Pinpoint the cell where the given text exists, returning its (x, y) midpoint coordinate. 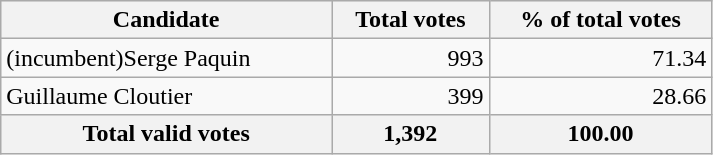
Total votes (411, 20)
Guillaume Cloutier (166, 96)
Candidate (166, 20)
100.00 (600, 134)
(incumbent)Serge Paquin (166, 58)
28.66 (600, 96)
71.34 (600, 58)
1,392 (411, 134)
399 (411, 96)
Total valid votes (166, 134)
% of total votes (600, 20)
993 (411, 58)
